Scan for the cell matching the given text and deliver its (x, y) coordinate at center. 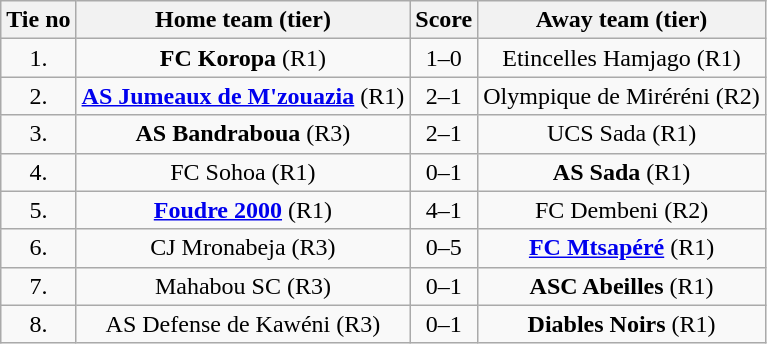
7. (38, 286)
Etincelles Hamjago (R1) (622, 58)
Mahabou SC (R3) (243, 286)
FC Koropa (R1) (243, 58)
4–1 (444, 210)
CJ Mronabeja (R3) (243, 248)
Away team (tier) (622, 20)
0–5 (444, 248)
FC Dembeni (R2) (622, 210)
Foudre 2000 (R1) (243, 210)
AS Bandraboua (R3) (243, 134)
Tie no (38, 20)
5. (38, 210)
AS Defense de Kawéni (R3) (243, 324)
AS Sada (R1) (622, 172)
1. (38, 58)
2. (38, 96)
3. (38, 134)
Olympique de Miréréni (R2) (622, 96)
FC Mtsapéré (R1) (622, 248)
6. (38, 248)
1–0 (444, 58)
UCS Sada (R1) (622, 134)
Home team (tier) (243, 20)
Diables Noirs (R1) (622, 324)
ASC Abeilles (R1) (622, 286)
4. (38, 172)
Score (444, 20)
FC Sohoa (R1) (243, 172)
AS Jumeaux de M'zouazia (R1) (243, 96)
8. (38, 324)
